Extract the [X, Y] coordinate from the center of the cell holding the provided text.  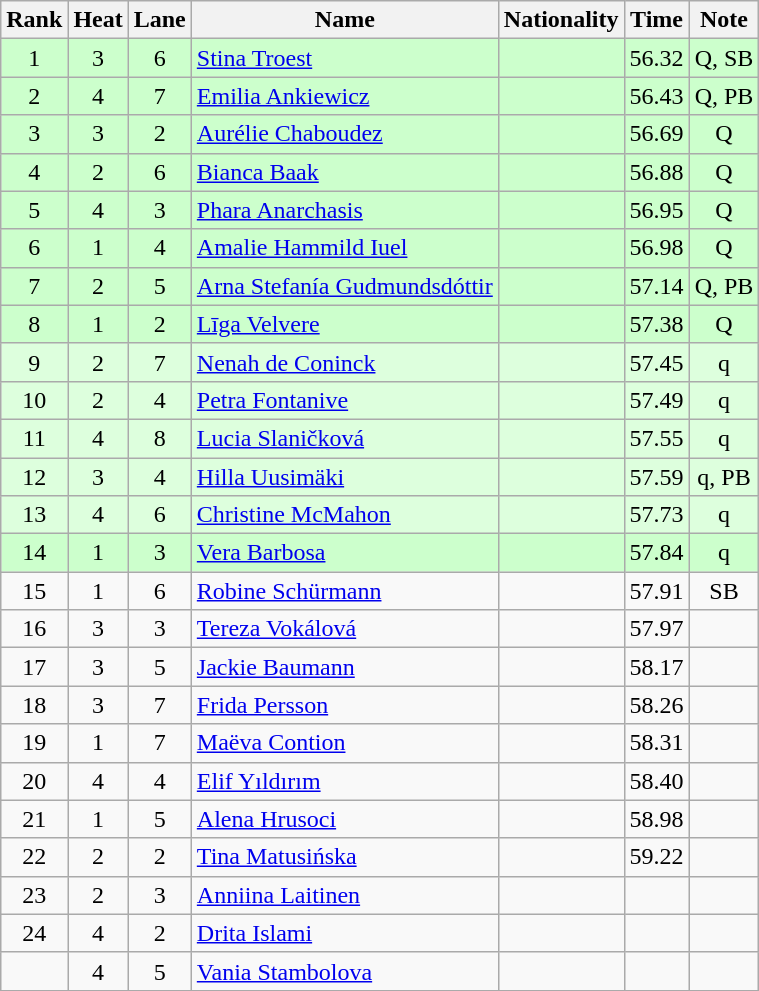
Christine McMahon [344, 515]
21 [34, 819]
56.69 [656, 134]
Robine Schürmann [344, 591]
58.31 [656, 743]
Arna Stefanía Gudmundsdóttir [344, 286]
12 [34, 477]
Lucia Slaničková [344, 438]
59.22 [656, 857]
56.32 [656, 58]
57.84 [656, 553]
56.88 [656, 172]
Hilla Uusimäki [344, 477]
Jackie Baumann [344, 667]
Drita Islami [344, 933]
Time [656, 20]
58.17 [656, 667]
Rank [34, 20]
Heat [98, 20]
Name [344, 20]
Q, SB [724, 58]
57.14 [656, 286]
Petra Fontanive [344, 400]
20 [34, 781]
Elif Yıldırım [344, 781]
SB [724, 591]
17 [34, 667]
Nenah de Coninck [344, 362]
58.26 [656, 705]
Note [724, 20]
q, PB [724, 477]
Stina Troest [344, 58]
11 [34, 438]
13 [34, 515]
57.97 [656, 629]
57.38 [656, 324]
24 [34, 933]
Phara Anarchasis [344, 210]
Tina Matusińska [344, 857]
Frida Persson [344, 705]
22 [34, 857]
58.40 [656, 781]
Vania Stambolova [344, 971]
57.45 [656, 362]
56.95 [656, 210]
15 [34, 591]
Bianca Baak [344, 172]
57.91 [656, 591]
Vera Barbosa [344, 553]
9 [34, 362]
10 [34, 400]
57.73 [656, 515]
Amalie Hammild Iuel [344, 248]
Tereza Vokálová [344, 629]
Alena Hrusoci [344, 819]
57.55 [656, 438]
57.49 [656, 400]
Anniina Laitinen [344, 895]
Emilia Ankiewicz [344, 96]
57.59 [656, 477]
19 [34, 743]
16 [34, 629]
58.98 [656, 819]
Nationality [561, 20]
Lane [160, 20]
56.43 [656, 96]
56.98 [656, 248]
Maëva Contion [344, 743]
Aurélie Chaboudez [344, 134]
23 [34, 895]
Līga Velvere [344, 324]
14 [34, 553]
18 [34, 705]
